Capture the cell that displays the provided text and extract its (x, y) central coordinate. 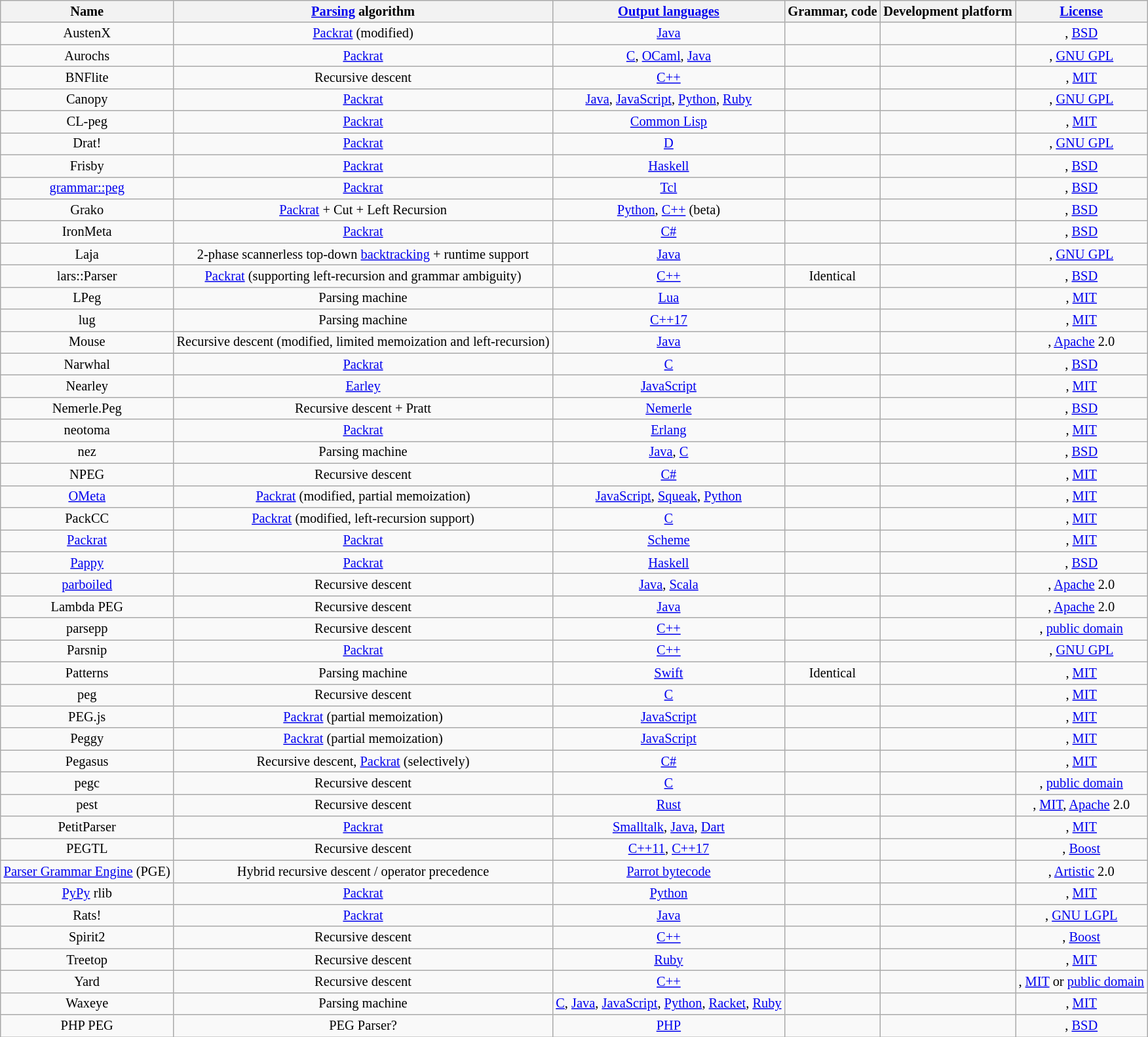
C, OCaml, Java (668, 56)
Python (668, 894)
Narwhal (87, 364)
Peggy (87, 739)
Packrat (modified, partial memoization) (363, 497)
Canopy (87, 100)
PHP PEG (87, 1026)
Pappy (87, 563)
Smalltalk, Java, Dart (668, 827)
Recursive descent + Pratt (363, 408)
Drat! (87, 143)
Parser Grammar Engine (PGE) (87, 871)
C, Java, JavaScript, Python, Racket, Ruby (668, 1004)
Output languages (668, 11)
AustenX (87, 33)
Java, Scala (668, 584)
Patterns (87, 673)
Nemerle.Peg (87, 408)
Swift (668, 673)
grammar::peg (87, 188)
PEGTL (87, 849)
Grammar, code (832, 11)
Frisby (87, 166)
Ruby (668, 960)
Rust (668, 805)
Packrat (modified, left-recursion support) (363, 518)
Pegasus (87, 761)
Packrat (modified) (363, 33)
Grako (87, 210)
pest (87, 805)
C++11, C++17 (668, 849)
lug (87, 320)
Spirit2 (87, 937)
PackCC (87, 518)
lars::Parser (87, 276)
Name (87, 11)
neotoma (87, 430)
Hybrid recursive descent / operator precedence (363, 871)
Common Lisp (668, 122)
Parrot bytecode (668, 871)
License (1081, 11)
Yard (87, 981)
Aurochs (87, 56)
Waxeye (87, 1004)
Nearley (87, 386)
Tcl (668, 188)
parsepp (87, 629)
BNFlite (87, 77)
Recursive descent, Packrat (selectively) (363, 761)
CL-peg (87, 122)
2-phase scannerless top-down backtracking + runtime support (363, 254)
Lua (668, 298)
C++17 (668, 320)
Laja (87, 254)
LPeg (87, 298)
Python, C++ (beta) (668, 210)
, MIT, Apache 2.0 (1081, 805)
, GNU LGPL (1081, 915)
peg (87, 695)
nez (87, 452)
Java, JavaScript, Python, Ruby (668, 100)
JavaScript, Squeak, Python (668, 497)
Java, C (668, 452)
Rats! (87, 915)
PHP (668, 1026)
Development platform (947, 11)
PEG Parser? (363, 1026)
Parsnip (87, 650)
Scheme (668, 540)
Lambda PEG (87, 607)
NPEG (87, 474)
PEG.js (87, 717)
, MIT or public domain (1081, 981)
Treetop (87, 960)
PetitParser (87, 827)
Nemerle (668, 408)
IronMeta (87, 232)
OMeta (87, 497)
Packrat (supporting left-recursion and grammar ambiguity) (363, 276)
Packrat + Cut + Left Recursion (363, 210)
Erlang (668, 430)
parboiled (87, 584)
Recursive descent (modified, limited memoization and left-recursion) (363, 342)
PyPy rlib (87, 894)
Mouse (87, 342)
Parsing algorithm (363, 11)
D (668, 143)
pegc (87, 783)
Earley (363, 386)
, Artistic 2.0 (1081, 871)
